Search for the cell housing the specified text and yield its [x, y] center coordinate. 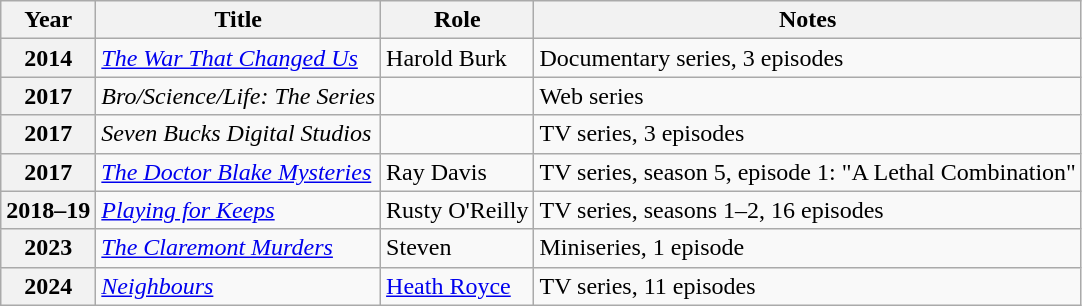
Heath Royce [458, 286]
Notes [808, 20]
TV series, seasons 1–2, 16 episodes [808, 210]
Title [238, 20]
Web series [808, 96]
The War That Changed Us [238, 58]
Ray Davis [458, 172]
Role [458, 20]
2024 [48, 286]
The Doctor Blake Mysteries [238, 172]
2018–19 [48, 210]
Neighbours [238, 286]
Documentary series, 3 episodes [808, 58]
TV series, 3 episodes [808, 134]
TV series, season 5, episode 1: "A Lethal Combination" [808, 172]
Bro/Science/Life: The Series [238, 96]
Steven [458, 248]
The Claremont Murders [238, 248]
Miniseries, 1 episode [808, 248]
Seven Bucks Digital Studios [238, 134]
TV series, 11 episodes [808, 286]
Playing for Keeps [238, 210]
Year [48, 20]
2014 [48, 58]
Rusty O'Reilly [458, 210]
Harold Burk [458, 58]
2023 [48, 248]
